Extract the [x, y] coordinate from the center of the cell holding the provided text.  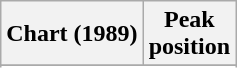
Chart (1989) [72, 34]
Peakposition [189, 34]
